Provide the [x, y] coordinate of the cell's center where the given text is located.  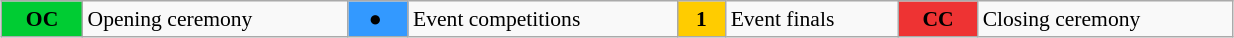
CC [938, 19]
Event finals [812, 19]
Event competitions [542, 19]
● [378, 19]
Closing ceremony [1106, 19]
OC [42, 19]
Opening ceremony [216, 19]
1 [701, 19]
